From the cell containing the given text, extract its center point as (X, Y) coordinate. 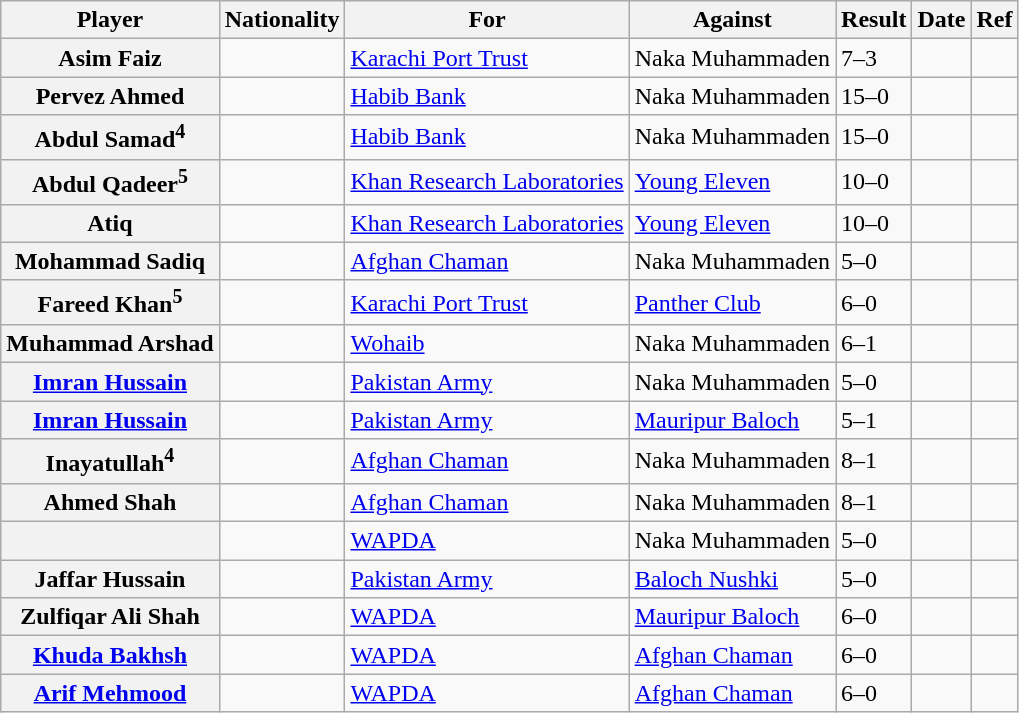
5–1 (874, 420)
Result (874, 20)
Abdul Samad4 (110, 138)
Zulfiqar Ali Shah (110, 617)
Asim Faiz (110, 58)
Atiq (110, 223)
Wohaib (487, 344)
Fareed Khan5 (110, 302)
Nationality (282, 20)
Mohammad Sadiq (110, 261)
Panther Club (732, 302)
Baloch Nushki (732, 579)
Muhammad Arshad (110, 344)
Khuda Bakhsh (110, 655)
Jaffar Hussain (110, 579)
Player (110, 20)
Arif Mehmood (110, 693)
Abdul Qadeer5 (110, 182)
6–1 (874, 344)
Against (732, 20)
For (487, 20)
Ref (994, 20)
Ahmed Shah (110, 502)
Inayatullah4 (110, 462)
Date (942, 20)
Pervez Ahmed (110, 96)
7–3 (874, 58)
